Output the (x, y) coordinate of the center of the cell containing the given text.  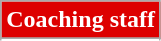
Coaching staff (81, 20)
